Extract the [X, Y] coordinate from the center of the cell holding the provided text.  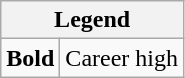
Bold [30, 58]
Career high [122, 58]
Legend [92, 20]
